Provide the [x, y] coordinate of the cell's center where the given text is located.  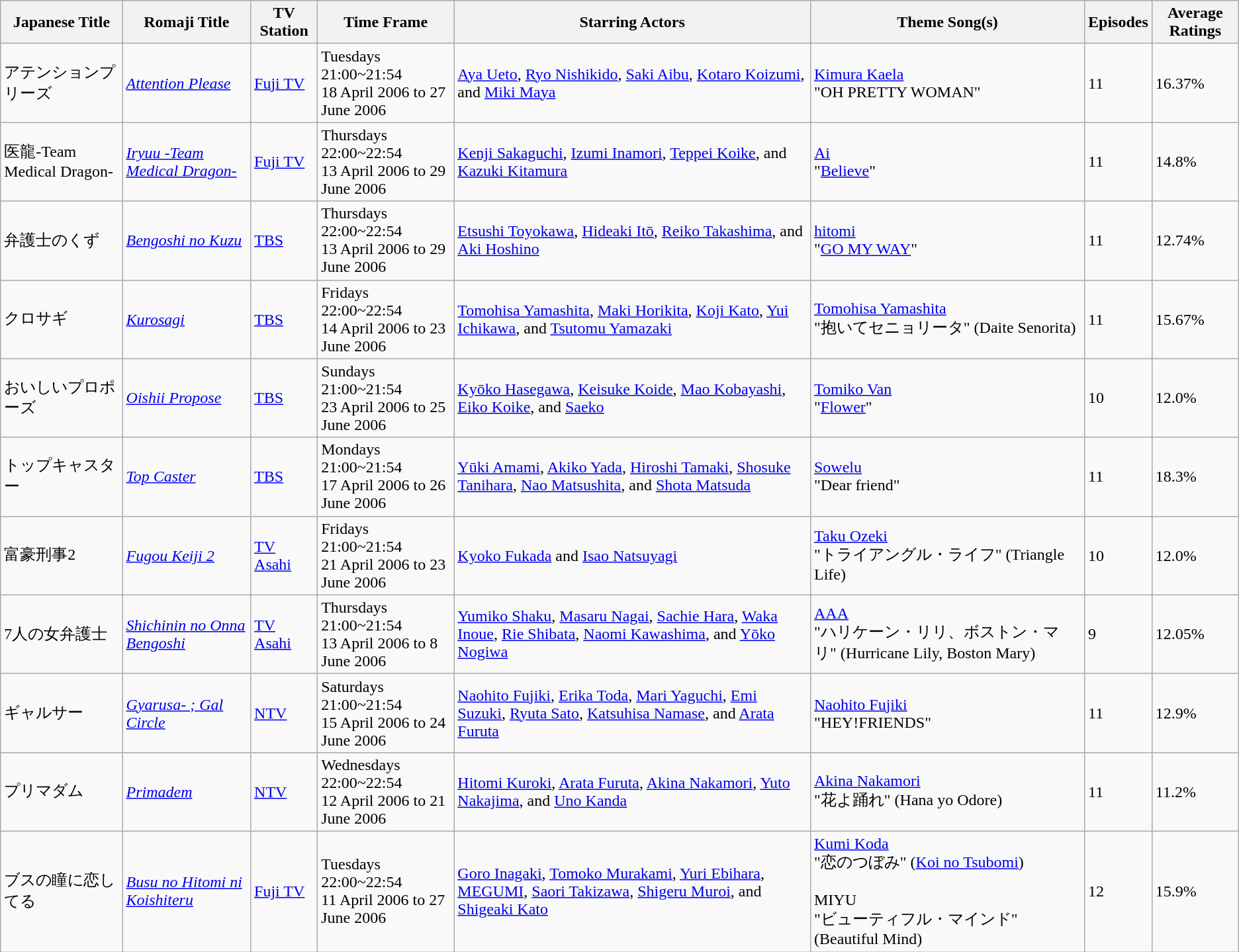
Fridays 21:00~21:54 21 April 2006 to 23 June 2006 [386, 556]
Yūki Amami, Akiko Yada, Hiroshi Tamaki, Shosuke Tanihara, Nao Matsushita, and Shota Matsuda [633, 476]
Oishii Propose [187, 398]
Time Frame [386, 22]
7人の女弁護士 [62, 634]
Sowelu "Dear friend" [947, 476]
トップキャスター [62, 476]
弁護士のくず [62, 241]
Naohito Fujiki "HEY!FRIENDS" [947, 713]
Romaji Title [187, 22]
Episodes [1119, 22]
Theme Song(s) [947, 22]
Kimura Kaela "OH PRETTY WOMAN" [947, 83]
Gyarusa- ; Gal Circle [187, 713]
Akina Nakamori "花よ踊れ" (Hana yo Odore) [947, 791]
9 [1119, 634]
Tomohisa Yamashita "抱いてセニョリータ" (Daite Senorita) [947, 319]
Kenji Sakaguchi, Izumi Inamori, Teppei Koike, and Kazuki Kitamura [633, 161]
Yumiko Shaku, Masaru Nagai, Sachie Hara, Waka Inoue, Rie Shibata, Naomi Kawashima, and Yōko Nogiwa [633, 634]
Kyoko Fukada and Isao Natsuyagi [633, 556]
Fridays 22:00~22:54 14 April 2006 to 23 June 2006 [386, 319]
富豪刑事2 [62, 556]
15.9% [1195, 891]
Japanese Title [62, 22]
Mondays 21:00~21:54 17 April 2006 to 26 June 2006 [386, 476]
12.9% [1195, 713]
11.2% [1195, 791]
Shichinin no Onna Bengoshi [187, 634]
ギャルサー [62, 713]
Busu no Hitomi ni Koishiteru [187, 891]
Tuesdays 21:00~21:54 18 April 2006 to 27 June 2006 [386, 83]
Ai "Believe" [947, 161]
Tomohisa Yamashita, Maki Horikita, Koji Kato, Yui Ichikawa, and Tsutomu Yamazaki [633, 319]
Bengoshi no Kuzu [187, 241]
Tuesdays 22:00~22:54 11 April 2006 to 27 June 2006 [386, 891]
Thursdays 21:00~21:54 13 April 2006 to 8 June 2006 [386, 634]
Attention Please [187, 83]
Tomiko Van "Flower" [947, 398]
12.74% [1195, 241]
Naohito Fujiki, Erika Toda, Mari Yaguchi, Emi Suzuki, Ryuta Sato, Katsuhisa Namase, and Arata Furuta [633, 713]
12.05% [1195, 634]
Iryuu -Team Medical Dragon- [187, 161]
Kyōko Hasegawa, Keisuke Koide, Mao Kobayashi, Eiko Koike, and Saeko [633, 398]
Taku Ozeki "トライアングル・ライフ" (Triangle Life) [947, 556]
Hitomi Kuroki, Arata Furuta, Akina Nakamori, Yuto Nakajima, and Uno Kanda [633, 791]
ブスの瞳に恋してる [62, 891]
hitomi "GO MY WAY" [947, 241]
Saturdays 21:00~21:54 15 April 2006 to 24 June 2006 [386, 713]
18.3% [1195, 476]
プリマダム [62, 791]
Kumi Koda "恋のつぼみ" (Koi no Tsubomi) MIYU "ビューティフル・マインド" (Beautiful Mind) [947, 891]
12 [1119, 891]
Top Caster [187, 476]
16.37% [1195, 83]
TV Station [285, 22]
Primadem [187, 791]
クロサギ [62, 319]
14.8% [1195, 161]
Aya Ueto, Ryo Nishikido, Saki Aibu, Kotaro Koizumi, and Miki Maya [633, 83]
Starring Actors [633, 22]
おいしいプロポーズ [62, 398]
Goro Inagaki, Tomoko Murakami, Yuri Ebihara, MEGUMI, Saori Takizawa, Shigeru Muroi, and Shigeaki Kato [633, 891]
Wednesdays 22:00~22:54 12 April 2006 to 21 June 2006 [386, 791]
15.67% [1195, 319]
Fugou Keiji 2 [187, 556]
Sundays 21:00~21:54 23 April 2006 to 25 June 2006 [386, 398]
Etsushi Toyokawa, Hideaki Itō, Reiko Takashima, and Aki Hoshino [633, 241]
AAA "ハリケーン・リリ、ボストン・マリ" (Hurricane Lily, Boston Mary) [947, 634]
アテンションプリーズ [62, 83]
医龍-Team Medical Dragon- [62, 161]
Average Ratings [1195, 22]
Kurosagi [187, 319]
